Output the (x, y) coordinate of the center of the cell containing the given text.  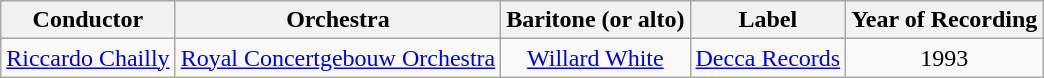
Decca Records (768, 58)
Royal Concertgebouw Orchestra (338, 58)
Year of Recording (944, 20)
Willard White (596, 58)
Orchestra (338, 20)
1993 (944, 58)
Label (768, 20)
Conductor (88, 20)
Baritone (or alto) (596, 20)
Riccardo Chailly (88, 58)
